From the cell containing the given text, extract its center point as [X, Y] coordinate. 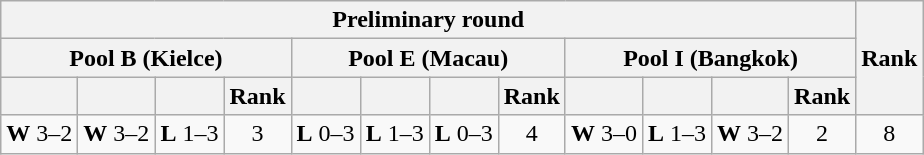
3 [258, 134]
Pool E (Macau) [428, 58]
Preliminary round [428, 20]
8 [890, 134]
Pool I (Bangkok) [710, 58]
4 [532, 134]
W 3–0 [604, 134]
Pool B (Kielce) [146, 58]
2 [822, 134]
